Detect which cell encompasses the target text, then output its [x, y] center coordinate. 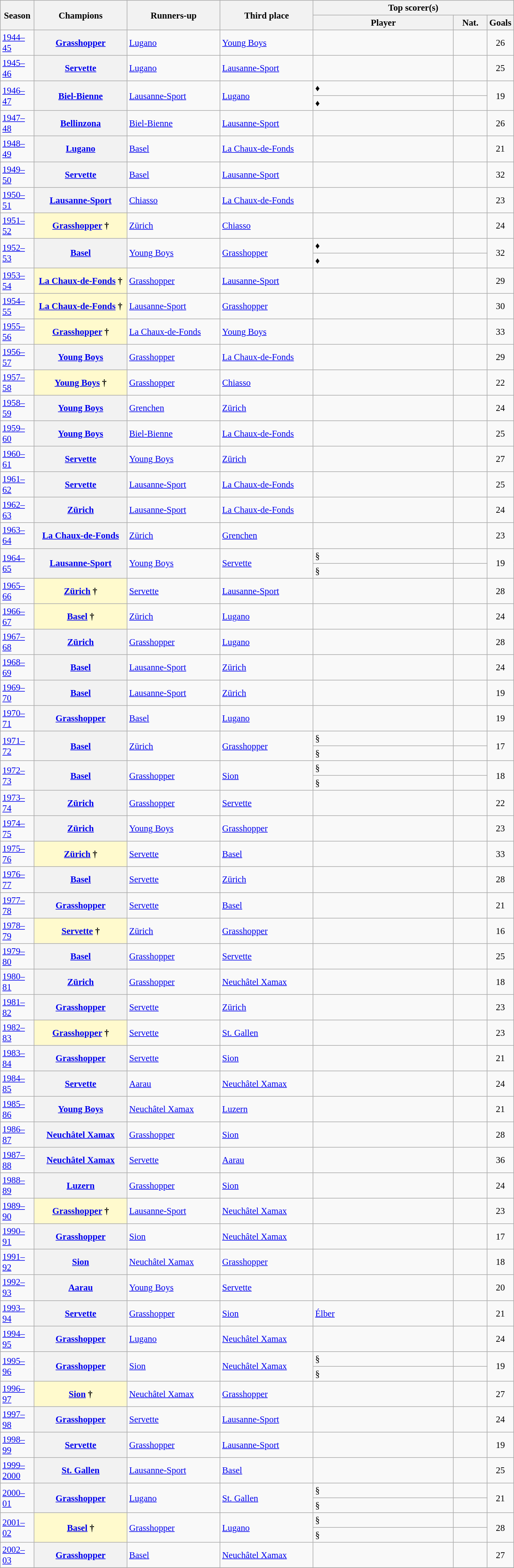
Third place [267, 15]
1998–99 [17, 1445]
Servette † [81, 931]
1968–69 [17, 667]
1990–91 [17, 1236]
1962–63 [17, 510]
1953–54 [17, 281]
1960–61 [17, 460]
1952–53 [17, 253]
1963–64 [17, 536]
2002–03 [17, 1555]
1997–98 [17, 1420]
2000–01 [17, 1498]
1945–46 [17, 69]
1974–75 [17, 829]
Season [17, 15]
1946–47 [17, 96]
1988–89 [17, 1186]
1956–57 [17, 357]
1996–97 [17, 1394]
1971–72 [17, 746]
1954–55 [17, 306]
Runners-up [174, 15]
1964–65 [17, 563]
1969–70 [17, 693]
1992–93 [17, 1288]
1986–87 [17, 1135]
Young Boys † [81, 383]
Top scorer(s) [413, 8]
1995–96 [17, 1366]
1985–86 [17, 1109]
Goals [500, 23]
1966–67 [17, 617]
1981–82 [17, 1007]
1948–49 [17, 149]
1984–85 [17, 1084]
1991–92 [17, 1262]
1973–74 [17, 803]
1989–90 [17, 1211]
1944–45 [17, 43]
1978–79 [17, 931]
1987–88 [17, 1161]
1955–56 [17, 332]
1993–94 [17, 1313]
1949–50 [17, 174]
30 [500, 306]
36 [500, 1161]
1959–60 [17, 433]
1958–59 [17, 408]
1975–76 [17, 854]
1983–84 [17, 1058]
20 [500, 1288]
1967–68 [17, 642]
Élber [383, 1313]
1951–52 [17, 226]
1982–83 [17, 1033]
1957–58 [17, 383]
16 [500, 931]
1970–71 [17, 718]
Nat. [471, 23]
1977–78 [17, 906]
1980–81 [17, 981]
2001–02 [17, 1528]
Champions [81, 15]
1950–51 [17, 200]
Sion † [81, 1394]
1994–95 [17, 1339]
1961–62 [17, 485]
1999–2000 [17, 1470]
Player [383, 23]
1976–77 [17, 880]
1947–48 [17, 123]
1979–80 [17, 956]
1972–73 [17, 775]
1965–66 [17, 591]
Bellinzona [81, 123]
